Search for the cell housing the specified text and yield its [X, Y] center coordinate. 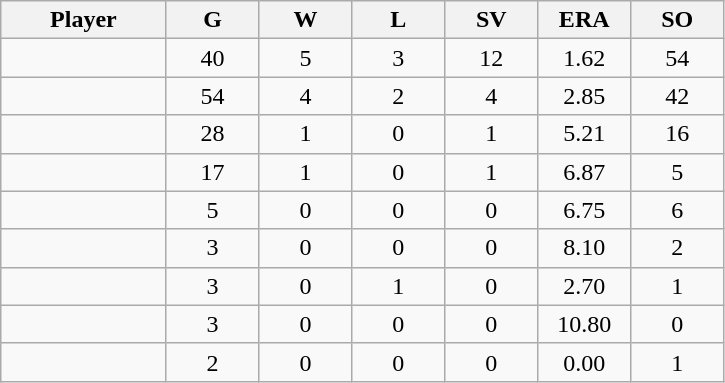
28 [212, 134]
G [212, 20]
L [398, 20]
40 [212, 58]
17 [212, 172]
2.85 [584, 96]
SV [492, 20]
2.70 [584, 286]
ERA [584, 20]
1.62 [584, 58]
5.21 [584, 134]
Player [84, 20]
16 [678, 134]
6 [678, 210]
10.80 [584, 324]
42 [678, 96]
W [306, 20]
6.87 [584, 172]
6.75 [584, 210]
SO [678, 20]
0.00 [584, 362]
8.10 [584, 248]
12 [492, 58]
